From the cell containing the given text, extract its center point as (x, y) coordinate. 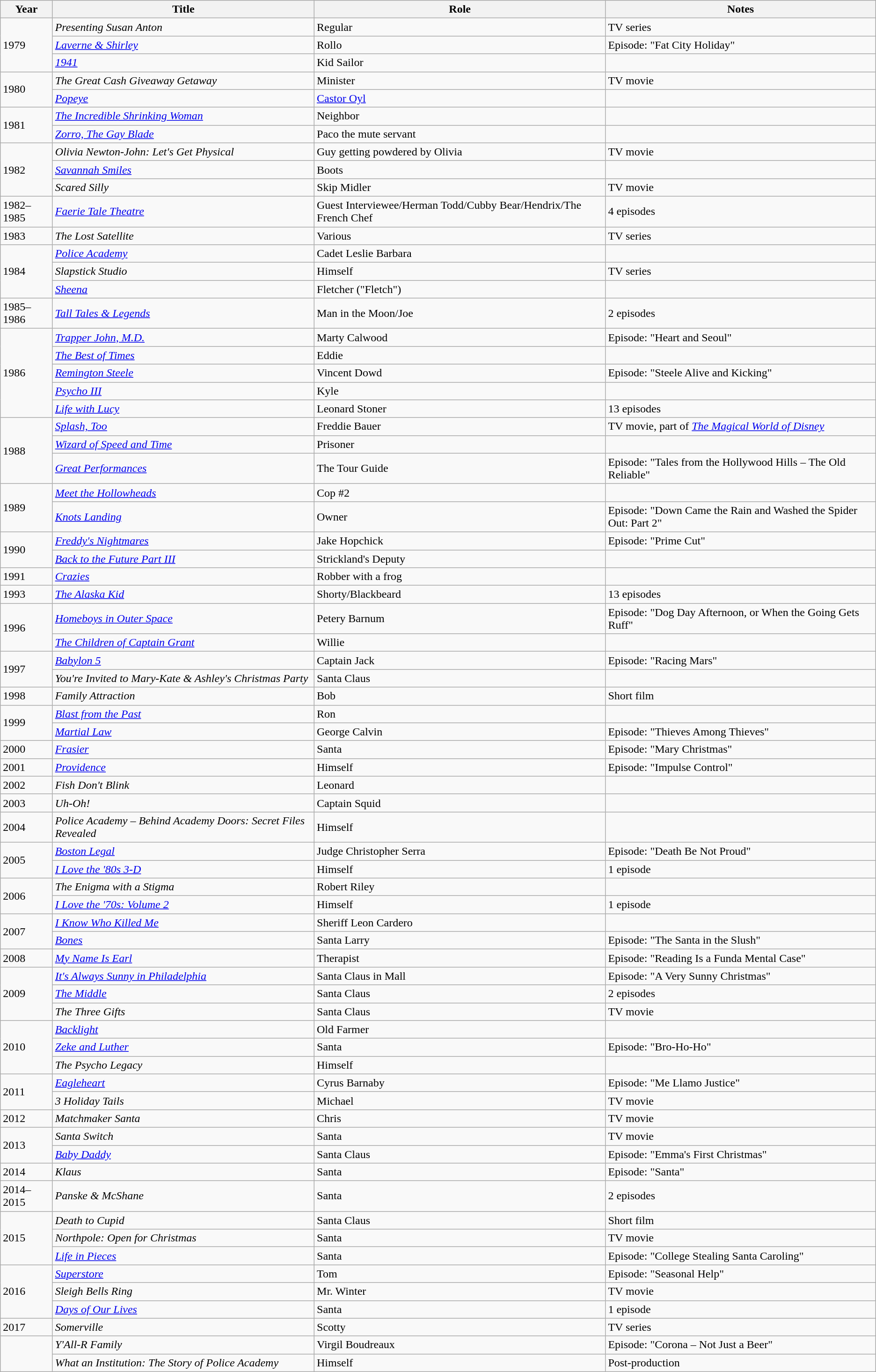
Robert Riley (460, 887)
Tall Tales & Legends (183, 314)
Episode: "Dog Day Afternoon, or When the Going Gets Ruff" (740, 619)
Psycho III (183, 391)
2014–2015 (26, 1196)
1979 (26, 45)
Episode: "Tales from the Hollywood Hills – The Old Reliable" (740, 468)
Episode: "Santa" (740, 1172)
Michael (460, 1101)
Robber with a frog (460, 577)
You're Invited to Mary-Kate & Ashley's Christmas Party (183, 678)
2001 (26, 767)
3 Holiday Tails (183, 1101)
1983 (26, 235)
2011 (26, 1092)
Blast from the Past (183, 714)
Crazies (183, 577)
2009 (26, 994)
Skip Midler (460, 187)
Uh-Oh! (183, 803)
2008 (26, 958)
Marty Calwood (460, 337)
Trapper John, M.D. (183, 337)
Kyle (460, 391)
Episode: "College Stealing Santa Caroling" (740, 1256)
George Calvin (460, 732)
Title (183, 9)
Therapist (460, 958)
Episode: "Seasonal Help" (740, 1274)
Rollo (460, 45)
Sheriff Leon Cardero (460, 923)
1985–1986 (26, 314)
1986 (26, 373)
Zorro, The Gay Blade (183, 134)
Episode: "Me Llamo Justice" (740, 1083)
2007 (26, 932)
The Middle (183, 994)
Cadet Leslie Barbara (460, 254)
2002 (26, 785)
Old Farmer (460, 1029)
Freddie Bauer (460, 426)
Sheena (183, 289)
Paco the mute servant (460, 134)
2015 (26, 1238)
Martial Law (183, 732)
Episode: "Impulse Control" (740, 767)
What an Institution: The Story of Police Academy (183, 1363)
Episode: "Emma's First Christmas" (740, 1154)
2005 (26, 860)
Eagleheart (183, 1083)
Sleigh Bells Ring (183, 1291)
Panske & McShane (183, 1196)
The Incredible Shrinking Woman (183, 116)
4 episodes (740, 212)
My Name Is Earl (183, 958)
Guest Interviewee/Herman Todd/Cubby Bear/Hendrix/The French Chef (460, 212)
1998 (26, 696)
Leonard (460, 785)
Episode: "Racing Mars" (740, 660)
Klaus (183, 1172)
Santa Claus in Mall (460, 976)
1988 (26, 450)
1996 (26, 627)
Leonard Stoner (460, 409)
I Love the '80s 3-D (183, 869)
Police Academy (183, 254)
Faerie Tale Theatre (183, 212)
Guy getting powdered by Olivia (460, 152)
Olivia Newton-John: Let's Get Physical (183, 152)
Eddie (460, 355)
Life in Pieces (183, 1256)
Bob (460, 696)
Scotty (460, 1327)
Episode: "The Santa in the Slush" (740, 940)
The Great Cash Giveaway Getaway (183, 81)
2012 (26, 1118)
Petery Barnum (460, 619)
Backlight (183, 1029)
The Psycho Legacy (183, 1065)
Scared Silly (183, 187)
Santa Larry (460, 940)
Laverne & Shirley (183, 45)
1997 (26, 669)
TV movie, part of The Magical World of Disney (740, 426)
2000 (26, 749)
Minister (460, 81)
2010 (26, 1047)
Presenting Susan Anton (183, 27)
Episode: "Steele Alive and Kicking" (740, 373)
Days of Our Lives (183, 1309)
Role (460, 9)
Episode: "Bro-Ho-Ho" (740, 1047)
Superstore (183, 1274)
Family Attraction (183, 696)
Baby Daddy (183, 1154)
1993 (26, 594)
1999 (26, 723)
Castor Oyl (460, 98)
Willie (460, 643)
Boston Legal (183, 851)
2014 (26, 1172)
Kid Sailor (460, 63)
Chris (460, 1118)
Frasier (183, 749)
Strickland's Deputy (460, 558)
Matchmaker Santa (183, 1118)
Judge Christopher Serra (460, 851)
Fletcher ("Fletch") (460, 289)
The Lost Satellite (183, 235)
1990 (26, 550)
Post-production (740, 1363)
1982–1985 (26, 212)
Fish Don't Blink (183, 785)
Episode: "Thieves Among Thieves" (740, 732)
Owner (460, 517)
2004 (26, 827)
2006 (26, 896)
Captain Jack (460, 660)
The Three Gifts (183, 1012)
Somerville (183, 1327)
Remington Steele (183, 373)
The Children of Captain Grant (183, 643)
The Alaska Kid (183, 594)
I Know Who Killed Me (183, 923)
1984 (26, 271)
Jake Hopchick (460, 541)
I Love the '70s: Volume 2 (183, 905)
Various (460, 235)
2017 (26, 1327)
Regular (460, 27)
1981 (26, 125)
Tom (460, 1274)
The Best of Times (183, 355)
2003 (26, 803)
Captain Squid (460, 803)
Notes (740, 9)
Freddy's Nightmares (183, 541)
Homeboys in Outer Space (183, 619)
Back to the Future Part III (183, 558)
1980 (26, 89)
Episode: "Death Be Not Proud" (740, 851)
Splash, Too (183, 426)
Savannah Smiles (183, 169)
Northpole: Open for Christmas (183, 1238)
Mr. Winter (460, 1291)
Santa Switch (183, 1136)
Episode: "Fat City Holiday" (740, 45)
Boots (460, 169)
Bones (183, 940)
Episode: "Corona – Not Just a Beer" (740, 1345)
Episode: "Mary Christmas" (740, 749)
Police Academy – Behind Academy Doors: Secret Files Revealed (183, 827)
Zeke and Luther (183, 1047)
Episode: "A Very Sunny Christmas" (740, 976)
Cyrus Barnaby (460, 1083)
2016 (26, 1291)
Man in the Moon/Joe (460, 314)
Slapstick Studio (183, 271)
Episode: "Prime Cut" (740, 541)
Popeye (183, 98)
Prisoner (460, 444)
Year (26, 9)
Babylon 5 (183, 660)
Episode: "Reading Is a Funda Mental Case" (740, 958)
Wizard of Speed and Time (183, 444)
2013 (26, 1145)
Death to Cupid (183, 1220)
Ron (460, 714)
Episode: "Heart and Seoul" (740, 337)
Great Performances (183, 468)
Neighbor (460, 116)
1991 (26, 577)
Providence (183, 767)
1982 (26, 169)
Life with Lucy (183, 409)
Knots Landing (183, 517)
Shorty/Blackbeard (460, 594)
It's Always Sunny in Philadelphia (183, 976)
Virgil Boudreaux (460, 1345)
Vincent Dowd (460, 373)
Meet the Hollowheads (183, 492)
Y'All-R Family (183, 1345)
Episode: "Down Came the Rain and Washed the Spider Out: Part 2" (740, 517)
The Enigma with a Stigma (183, 887)
The Tour Guide (460, 468)
Cop #2 (460, 492)
1989 (26, 507)
1941 (183, 63)
